Find where the given text appears and provide that cell's center as (X, Y) coordinate. 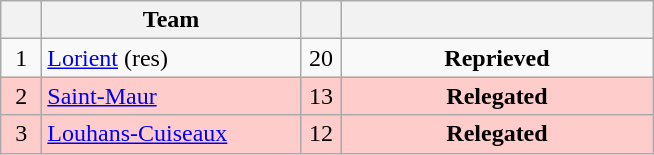
3 (22, 134)
Louhans-Cuiseaux (172, 134)
20 (320, 58)
Saint-Maur (172, 96)
1 (22, 58)
Team (172, 20)
2 (22, 96)
12 (320, 134)
13 (320, 96)
Reprieved (496, 58)
Lorient (res) (172, 58)
